Identify which cell holds the provided text, then report its (x, y) central coordinate. 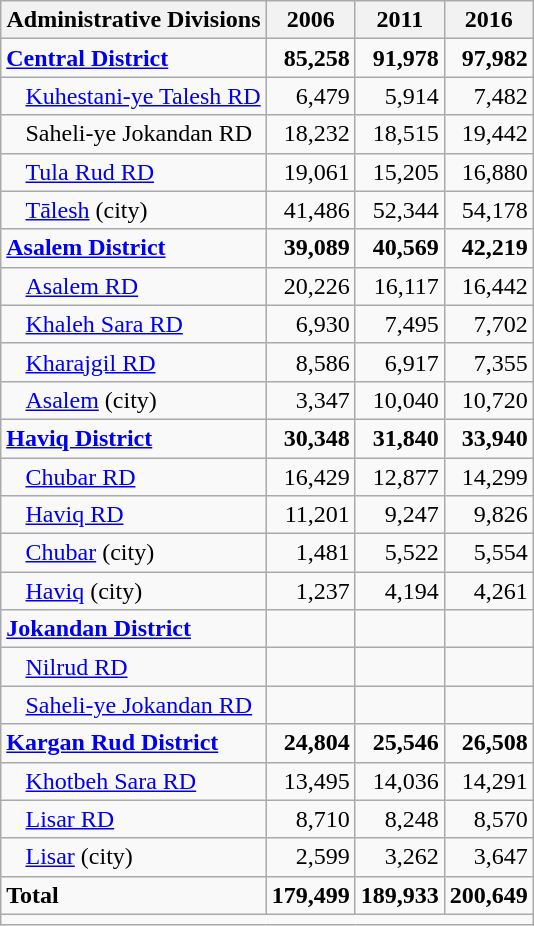
Asalem (city) (134, 400)
2011 (400, 20)
Lisar RD (134, 819)
24,804 (310, 743)
Haviq (city) (134, 591)
3,347 (310, 400)
7,355 (488, 362)
Haviq District (134, 438)
2006 (310, 20)
18,232 (310, 134)
Chubar RD (134, 477)
52,344 (400, 210)
Kharajgil RD (134, 362)
3,262 (400, 857)
Total (134, 895)
14,291 (488, 781)
5,522 (400, 553)
Jokandan District (134, 629)
Nilrud RD (134, 667)
14,036 (400, 781)
179,499 (310, 895)
91,978 (400, 58)
7,702 (488, 324)
19,061 (310, 172)
Asalem District (134, 248)
30,348 (310, 438)
189,933 (400, 895)
200,649 (488, 895)
5,914 (400, 96)
Administrative Divisions (134, 20)
9,826 (488, 515)
8,248 (400, 819)
Tula Rud RD (134, 172)
16,117 (400, 286)
40,569 (400, 248)
18,515 (400, 134)
Chubar (city) (134, 553)
7,482 (488, 96)
6,917 (400, 362)
12,877 (400, 477)
16,429 (310, 477)
9,247 (400, 515)
10,040 (400, 400)
Khotbeh Sara RD (134, 781)
5,554 (488, 553)
16,442 (488, 286)
25,546 (400, 743)
8,570 (488, 819)
97,982 (488, 58)
13,495 (310, 781)
10,720 (488, 400)
31,840 (400, 438)
33,940 (488, 438)
42,219 (488, 248)
20,226 (310, 286)
6,479 (310, 96)
2,599 (310, 857)
85,258 (310, 58)
14,299 (488, 477)
4,261 (488, 591)
6,930 (310, 324)
54,178 (488, 210)
Asalem RD (134, 286)
8,586 (310, 362)
Kargan Rud District (134, 743)
Tālesh (city) (134, 210)
8,710 (310, 819)
Central District (134, 58)
26,508 (488, 743)
4,194 (400, 591)
Lisar (city) (134, 857)
Khaleh Sara RD (134, 324)
41,486 (310, 210)
Haviq RD (134, 515)
39,089 (310, 248)
Kuhestani-ye Talesh RD (134, 96)
2016 (488, 20)
11,201 (310, 515)
16,880 (488, 172)
19,442 (488, 134)
3,647 (488, 857)
15,205 (400, 172)
1,481 (310, 553)
1,237 (310, 591)
7,495 (400, 324)
